For the text-containing cell, return its midpoint in (X, Y) coordinate format. 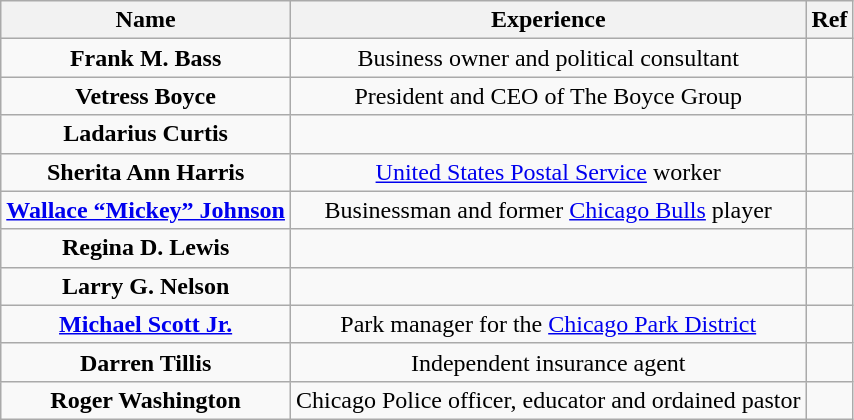
President and CEO of The Boyce Group (548, 96)
Wallace “Mickey” Johnson (146, 210)
Sherita Ann Harris (146, 172)
Businessman and former Chicago Bulls player (548, 210)
Park manager for the Chicago Park District (548, 324)
Ladarius Curtis (146, 134)
Larry G. Nelson (146, 286)
Frank M. Bass (146, 58)
Michael Scott Jr. (146, 324)
Ref (830, 20)
Regina D. Lewis (146, 248)
Experience (548, 20)
Chicago Police officer, educator and ordained pastor (548, 400)
Independent insurance agent (548, 362)
Name (146, 20)
Vetress Boyce (146, 96)
Roger Washington (146, 400)
Business owner and political consultant (548, 58)
United States Postal Service worker (548, 172)
Darren Tillis (146, 362)
